Capture the cell that displays the provided text and extract its [X, Y] central coordinate. 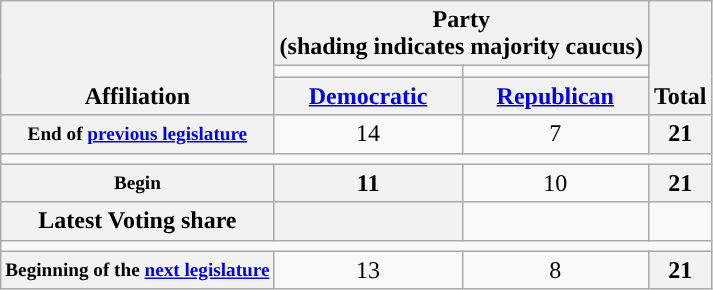
Beginning of the next legislature [138, 270]
Total [680, 58]
7 [555, 134]
10 [555, 183]
Latest Voting share [138, 221]
Democratic [368, 96]
End of previous legislature [138, 134]
13 [368, 270]
Republican [555, 96]
8 [555, 270]
Begin [138, 183]
Party(shading indicates majority caucus) [461, 34]
11 [368, 183]
14 [368, 134]
Affiliation [138, 58]
